Search for the cell housing the specified text and yield its [x, y] center coordinate. 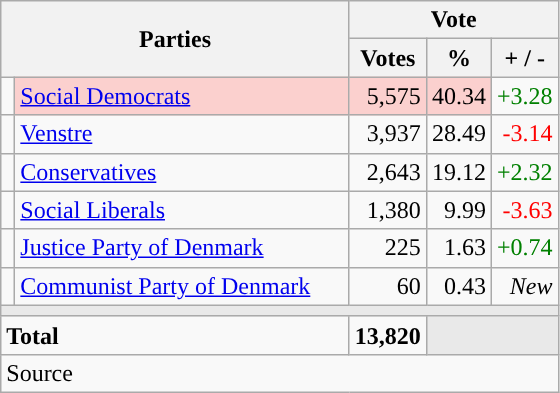
2,643 [388, 172]
+3.28 [524, 96]
Justice Party of Denmark [182, 248]
Venstre [182, 134]
+0.74 [524, 248]
1,380 [388, 210]
Social Liberals [182, 210]
Vote [454, 20]
3,937 [388, 134]
-3.14 [524, 134]
Votes [388, 58]
40.34 [458, 96]
Source [280, 373]
Communist Party of Denmark [182, 286]
+ / - [524, 58]
5,575 [388, 96]
19.12 [458, 172]
+2.32 [524, 172]
13,820 [388, 335]
-3.63 [524, 210]
% [458, 58]
Social Democrats [182, 96]
New [524, 286]
Parties [176, 39]
Conservatives [182, 172]
9.99 [458, 210]
1.63 [458, 248]
225 [388, 248]
60 [388, 286]
0.43 [458, 286]
Total [176, 335]
28.49 [458, 134]
